Extract the (x, y) coordinate from the center of the cell holding the provided text.  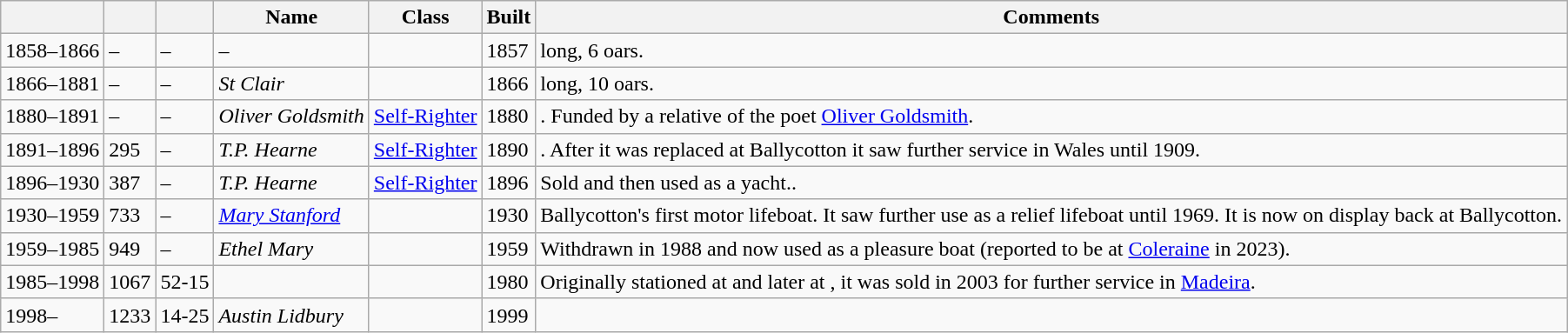
1896 (509, 183)
1890 (509, 150)
1930 (509, 216)
Comments (1051, 17)
1866 (509, 83)
1998– (52, 315)
1896–1930 (52, 183)
1866–1881 (52, 83)
1880–1891 (52, 117)
14-25 (184, 315)
Withdrawn in 1988 and now used as a pleasure boat (reported to be at Coleraine in 2023). (1051, 249)
733 (130, 216)
295 (130, 150)
Class (425, 17)
Ethel Mary (291, 249)
1959–1985 (52, 249)
387 (130, 183)
1959 (509, 249)
long, 10 oars. (1051, 83)
St Clair (291, 83)
1980 (509, 282)
. Funded by a relative of the poet Oliver Goldsmith. (1051, 117)
1233 (130, 315)
52-15 (184, 282)
Originally stationed at and later at , it was sold in 2003 for further service in Madeira. (1051, 282)
1930–1959 (52, 216)
1857 (509, 50)
Oliver Goldsmith (291, 117)
Name (291, 17)
1067 (130, 282)
Ballycotton's first motor lifeboat. It saw further use as a relief lifeboat until 1969. It is now on display back at Ballycotton. (1051, 216)
1880 (509, 117)
Austin Lidbury (291, 315)
. After it was replaced at Ballycotton it saw further service in Wales until 1909. (1051, 150)
Mary Stanford (291, 216)
949 (130, 249)
1891–1896 (52, 150)
long, 6 oars. (1051, 50)
1858–1866 (52, 50)
1999 (509, 315)
Built (509, 17)
Sold and then used as a yacht.. (1051, 183)
1985–1998 (52, 282)
